From the cell containing the given text, extract its center point as [X, Y] coordinate. 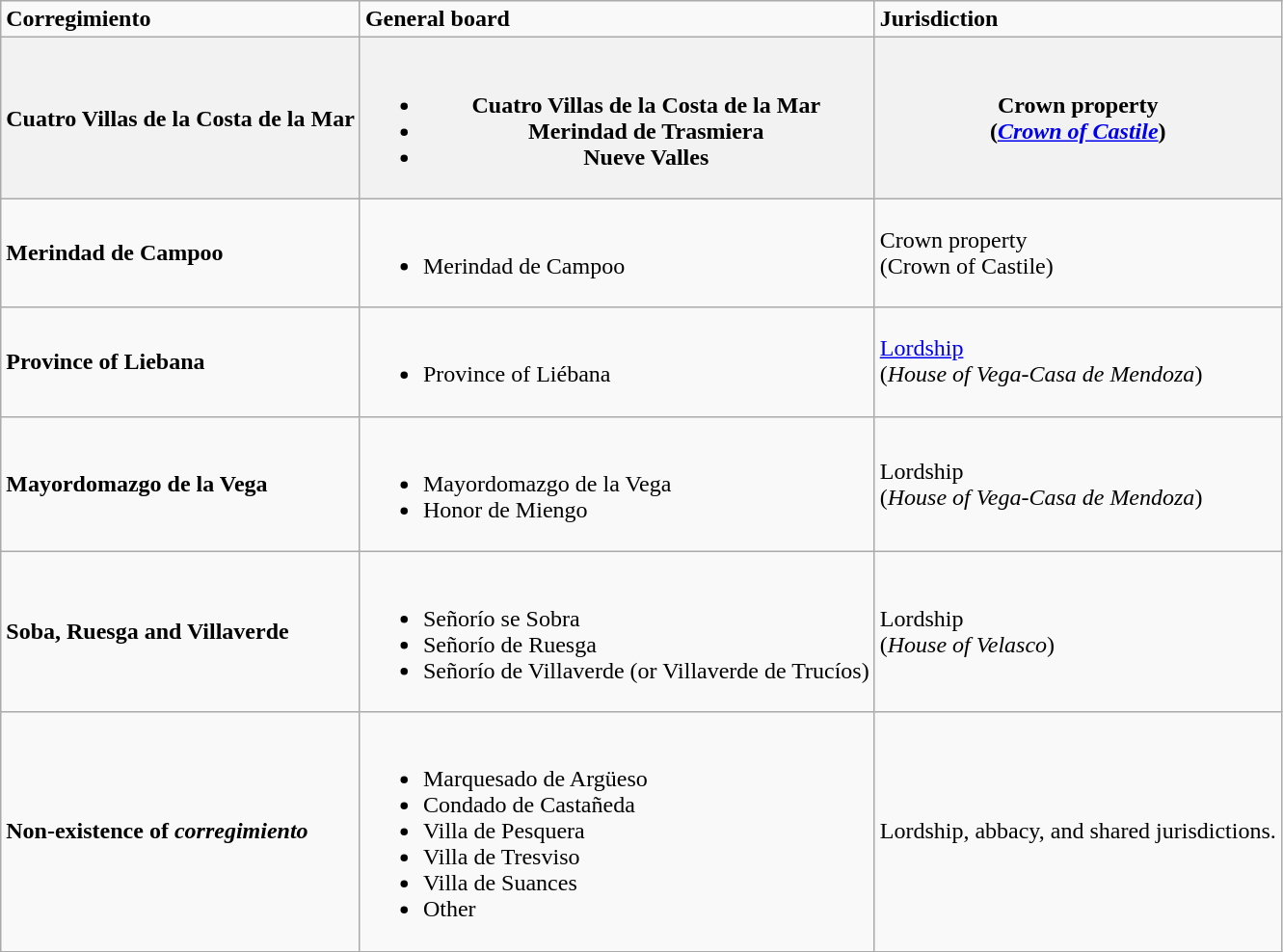
Soba, Ruesga and Villaverde [181, 632]
Marquesado de ArgüesoCondado de CastañedaVilla de PesqueraVilla de TresvisoVilla de SuancesOther [617, 832]
Mayordomazgo de la VegaHonor de Miengo [617, 484]
Corregimiento [181, 19]
Jurisdiction [1078, 19]
Province of Liebana [181, 362]
Señorío se SobraSeñorío de RuesgaSeñorío de Villaverde (or Villaverde de Trucíos) [617, 632]
Mayordomazgo de la Vega [181, 484]
Cuatro Villas de la Costa de la Mar [181, 118]
Non-existence of corregimiento [181, 832]
Cuatro Villas de la Costa de la MarMerindad de TrasmieraNueve Valles [617, 118]
General board [617, 19]
Lordship(House of Velasco) [1078, 632]
Province of Liébana [617, 362]
Lordship, abbacy, and shared jurisdictions. [1078, 832]
